Output the [X, Y] coordinate of the center of the cell containing the given text.  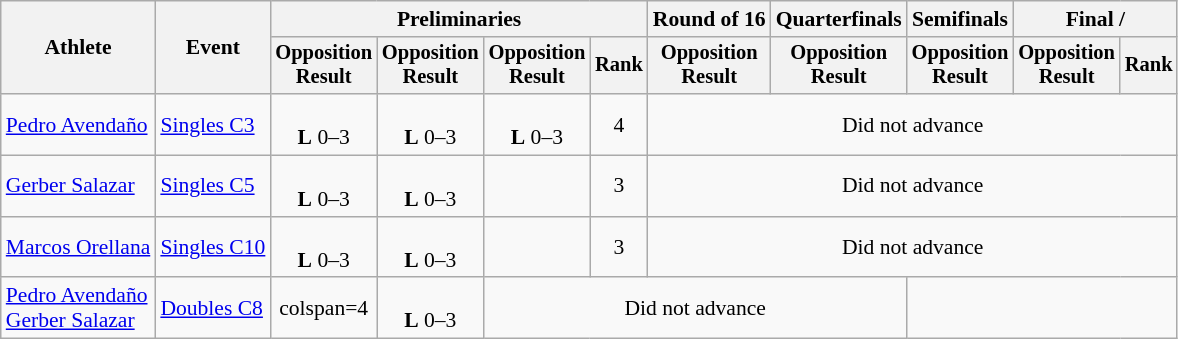
Singles C10 [212, 248]
Final / [1095, 19]
4 [619, 124]
Singles C3 [212, 124]
Preliminaries [458, 19]
Quarterfinals [839, 19]
Pedro AvendañoGerber Salazar [78, 308]
Singles C5 [212, 186]
Round of 16 [710, 19]
Doubles C8 [212, 308]
Athlete [78, 48]
Marcos Orellana [78, 248]
Pedro Avendaño [78, 124]
colspan=4 [324, 308]
Semifinals [960, 19]
Gerber Salazar [78, 186]
Event [212, 48]
